For the text-containing cell, return its midpoint in [x, y] coordinate format. 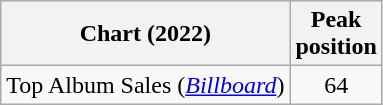
Chart (2022) [146, 34]
Top Album Sales (Billboard) [146, 85]
Peakposition [336, 34]
64 [336, 85]
